For the text-containing cell, return its midpoint in (X, Y) coordinate format. 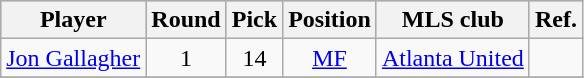
Round (186, 20)
Jon Gallagher (74, 58)
Player (74, 20)
Ref. (556, 20)
Pick (254, 20)
MLS club (452, 20)
Position (330, 20)
MF (330, 58)
1 (186, 58)
Atlanta United (452, 58)
14 (254, 58)
